Extract the [X, Y] coordinate from the center of the cell holding the provided text.  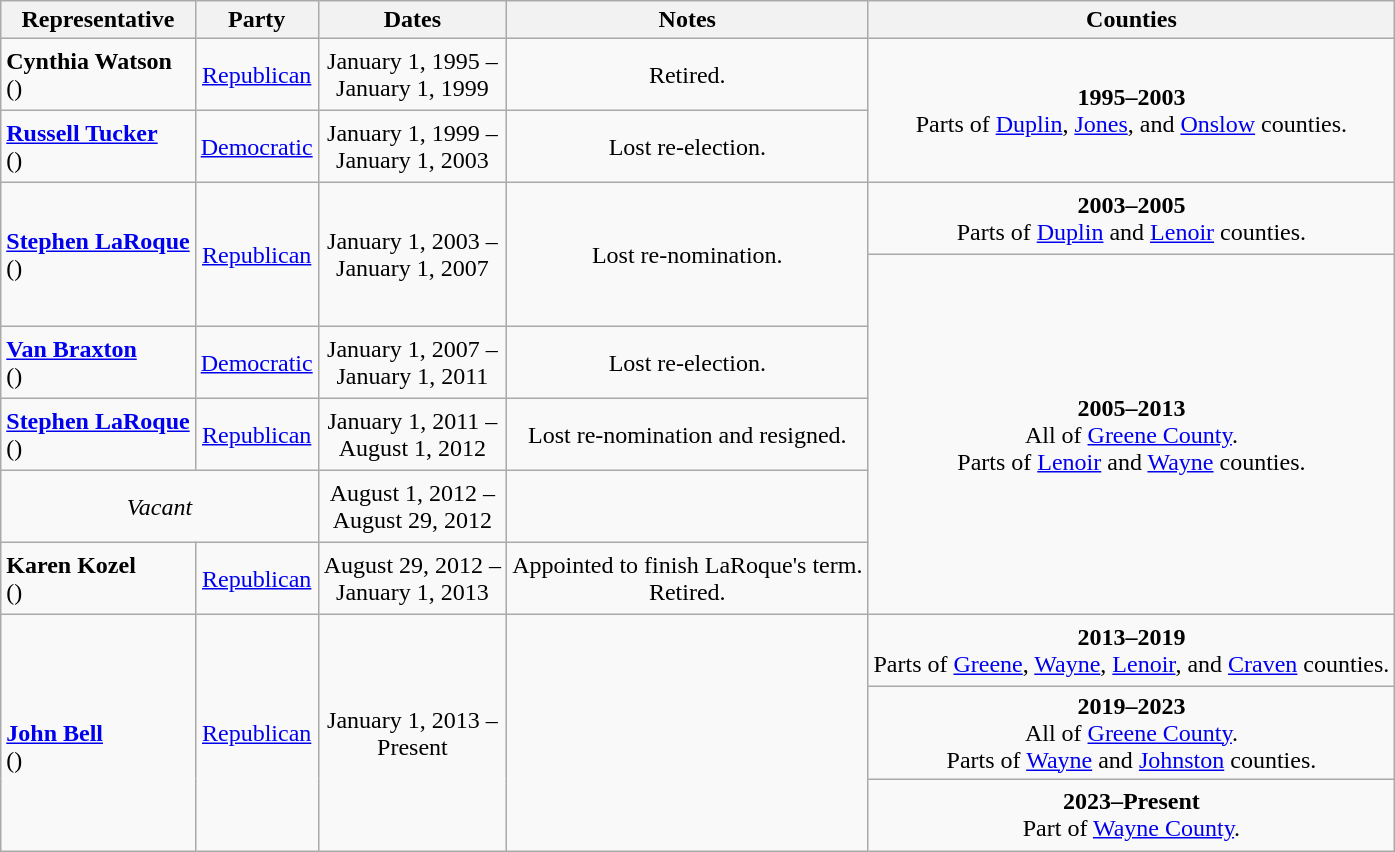
January 1, 2011 – August 1, 2012 [412, 435]
January 1, 2013 – Present [412, 733]
January 1, 2007 – January 1, 2011 [412, 363]
January 1, 1995 – January 1, 1999 [412, 75]
Appointed to finish LaRoque's term. Retired. [688, 579]
Lost re-nomination and resigned. [688, 435]
August 29, 2012 – January 1, 2013 [412, 579]
Karen Kozel() [98, 579]
Counties [1132, 20]
1995–2003 Parts of Duplin, Jones, and Onslow counties. [1132, 111]
2013–2019 Parts of Greene, Wayne, Lenoir, and Craven counties. [1132, 651]
Notes [688, 20]
2019–2023 All of Greene County. Parts of Wayne and Johnston counties. [1132, 733]
Party [256, 20]
Vacant [160, 507]
January 1, 2003 – January 1, 2007 [412, 255]
Lost re-nomination. [688, 255]
August 1, 2012 – August 29, 2012 [412, 507]
2005–2013 All of Greene County. Parts of Lenoir and Wayne counties. [1132, 435]
Retired. [688, 75]
John Bell() [98, 733]
Van Braxton() [98, 363]
Russell Tucker() [98, 147]
Dates [412, 20]
Cynthia Watson() [98, 75]
2003–2005 Parts of Duplin and Lenoir counties. [1132, 219]
January 1, 1999 – January 1, 2003 [412, 147]
2023–Present Part of Wayne County. [1132, 815]
Representative [98, 20]
